Locate the cell with the specified text and output its [X, Y] center coordinate. 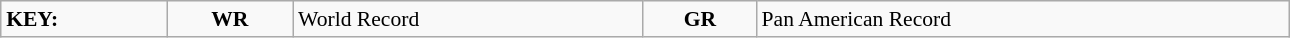
GR [700, 19]
WR [230, 19]
KEY: [84, 19]
Pan American Record [1023, 19]
World Record [468, 19]
